From the cell containing the given text, extract its center point as [x, y] coordinate. 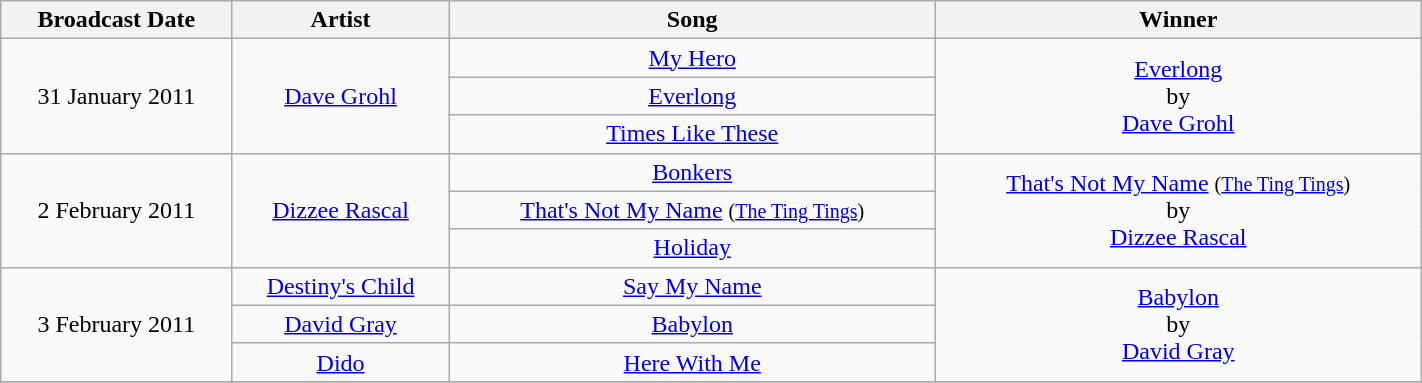
David Gray [340, 324]
2 February 2011 [116, 210]
That's Not My Name (The Ting Tings)byDizzee Rascal [1178, 210]
EverlongbyDave Grohl [1178, 96]
My Hero [692, 58]
Destiny's Child [340, 286]
Times Like These [692, 134]
Say My Name [692, 286]
Artist [340, 20]
Here With Me [692, 362]
Holiday [692, 248]
Bonkers [692, 172]
Everlong [692, 96]
3 February 2011 [116, 324]
Dido [340, 362]
Winner [1178, 20]
BabylonbyDavid Gray [1178, 324]
Song [692, 20]
31 January 2011 [116, 96]
Broadcast Date [116, 20]
That's Not My Name (The Ting Tings) [692, 210]
Babylon [692, 324]
Dave Grohl [340, 96]
Dizzee Rascal [340, 210]
